Search for the cell housing the specified text and yield its [x, y] center coordinate. 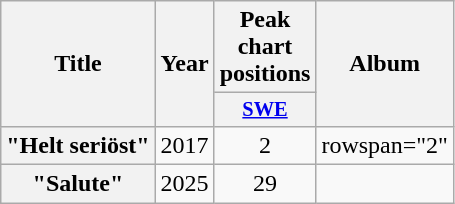
Album [385, 64]
2017 [184, 145]
"Salute" [78, 184]
Title [78, 64]
rowspan="2" [385, 145]
"Helt seriöst" [78, 145]
Year [184, 64]
SWE [265, 110]
29 [265, 184]
Peak chart positions [265, 47]
2 [265, 145]
2025 [184, 184]
